Pinpoint the cell where the given text exists, returning its (X, Y) midpoint coordinate. 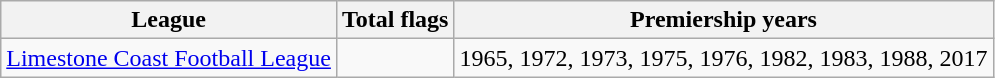
Premiership years (724, 20)
League (169, 20)
Total flags (395, 20)
1965, 1972, 1973, 1975, 1976, 1982, 1983, 1988, 2017 (724, 58)
Limestone Coast Football League (169, 58)
